Provide the [x, y] coordinate of the cell's center where the given text is located.  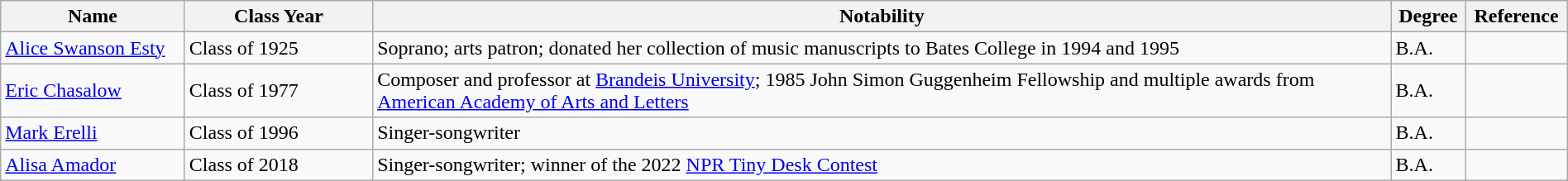
Notability [882, 17]
Class of 1996 [278, 133]
Reference [1517, 17]
Alisa Amador [93, 164]
Class Year [278, 17]
Eric Chasalow [93, 91]
Mark Erelli [93, 133]
Class of 1977 [278, 91]
Composer and professor at Brandeis University; 1985 John Simon Guggenheim Fellowship and multiple awards from American Academy of Arts and Letters [882, 91]
Alice Swanson Esty [93, 48]
Name [93, 17]
Class of 1925 [278, 48]
Degree [1428, 17]
Singer-songwriter; winner of the 2022 NPR Tiny Desk Contest [882, 164]
Soprano; arts patron; donated her collection of music manuscripts to Bates College in 1994 and 1995 [882, 48]
Singer-songwriter [882, 133]
Class of 2018 [278, 164]
